Capture the cell that displays the provided text and extract its [X, Y] central coordinate. 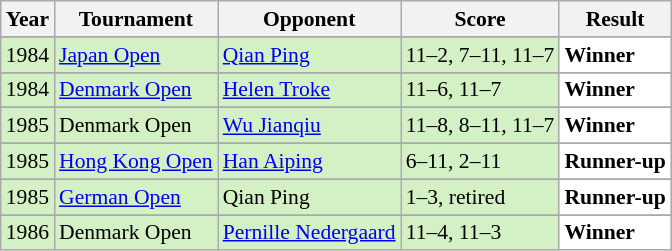
Hong Kong Open [136, 162]
Score [480, 19]
Han Aiping [310, 162]
Japan Open [136, 55]
Wu Jianqiu [310, 126]
Pernille Nedergaard [310, 233]
1986 [28, 233]
German Open [136, 197]
11–6, 11–7 [480, 90]
Tournament [136, 19]
Opponent [310, 19]
1–3, retired [480, 197]
11–8, 8–11, 11–7 [480, 126]
6–11, 2–11 [480, 162]
11–2, 7–11, 11–7 [480, 55]
11–4, 11–3 [480, 233]
Result [614, 19]
Year [28, 19]
Helen Troke [310, 90]
